Search for the cell housing the specified text and yield its (X, Y) center coordinate. 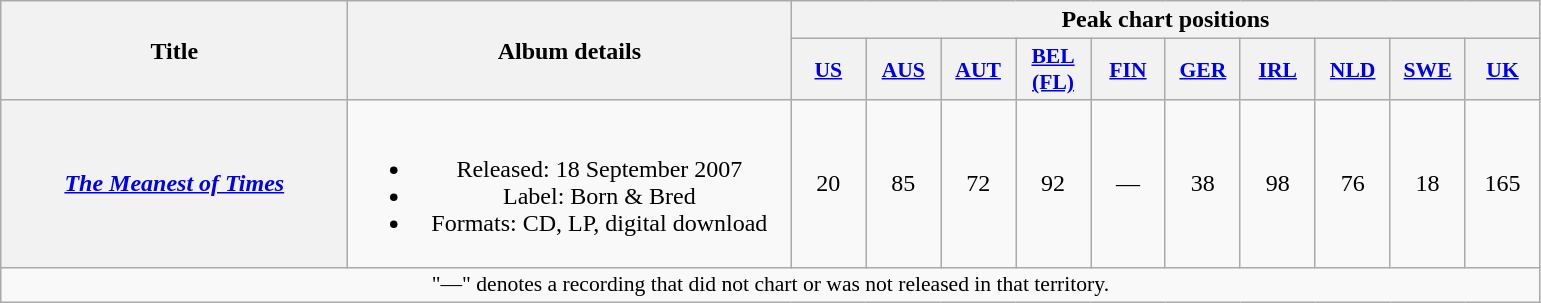
US (828, 70)
— (1128, 184)
85 (904, 184)
72 (978, 184)
IRL (1278, 70)
Album details (570, 50)
Title (174, 50)
UK (1502, 70)
AUS (904, 70)
18 (1428, 184)
165 (1502, 184)
98 (1278, 184)
FIN (1128, 70)
The Meanest of Times (174, 184)
SWE (1428, 70)
20 (828, 184)
BEL(FL) (1054, 70)
GER (1202, 70)
Peak chart positions (1166, 20)
NLD (1352, 70)
76 (1352, 184)
38 (1202, 184)
"—" denotes a recording that did not chart or was not released in that territory. (770, 285)
Released: 18 September 2007Label: Born & BredFormats: CD, LP, digital download (570, 184)
AUT (978, 70)
92 (1054, 184)
